Extract the (x, y) coordinate from the center of the cell holding the provided text.  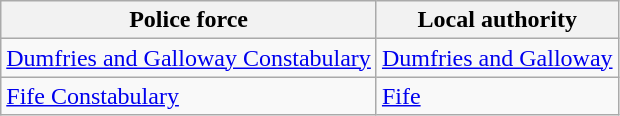
Dumfries and Galloway (497, 58)
Local authority (497, 20)
Fife Constabulary (189, 96)
Police force (189, 20)
Dumfries and Galloway Constabulary (189, 58)
Fife (497, 96)
